Return (x, y) of the center of cell containing provided text 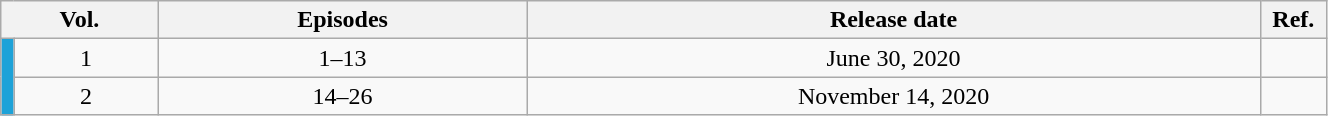
1 (86, 58)
1–13 (342, 58)
Episodes (342, 20)
Ref. (1293, 20)
November 14, 2020 (894, 96)
June 30, 2020 (894, 58)
14–26 (342, 96)
2 (86, 96)
Vol. (80, 20)
Release date (894, 20)
